Pinpoint the cell where the given text exists, returning its [X, Y] midpoint coordinate. 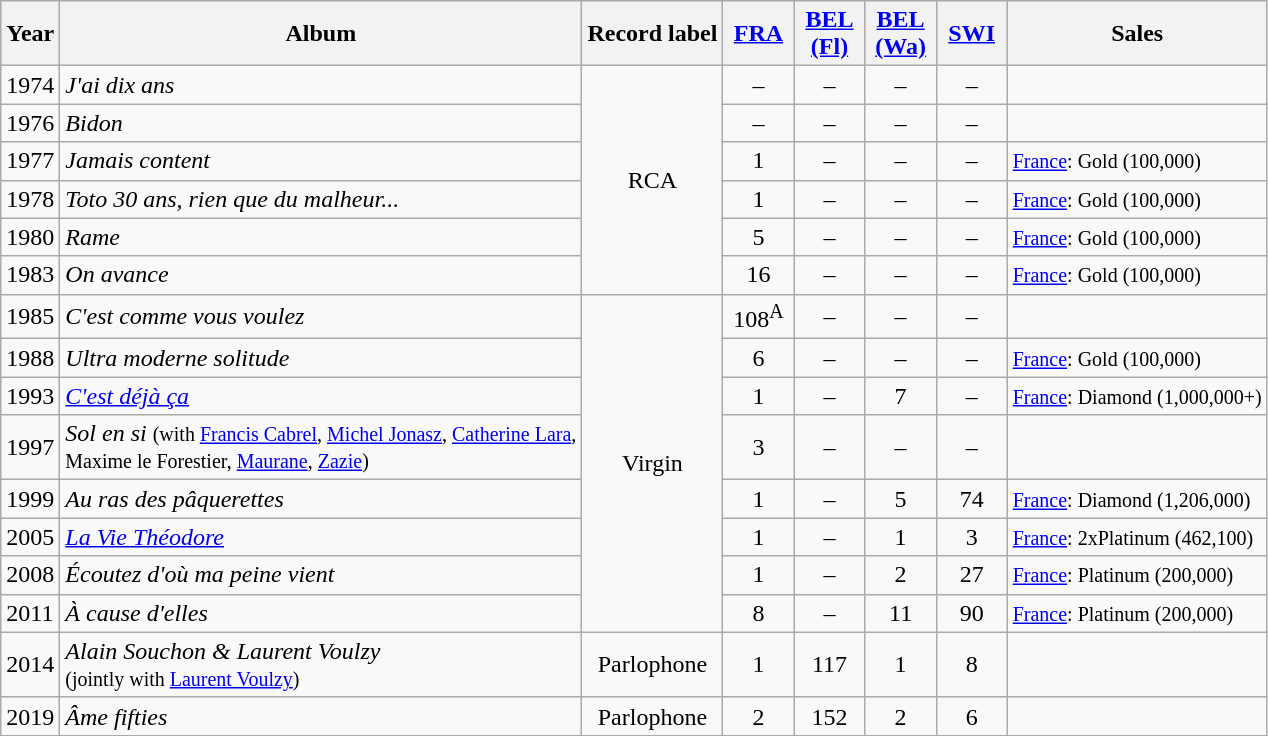
1983 [30, 275]
Âme fifties [321, 716]
France: Diamond (1,000,000+) [1137, 396]
16 [758, 275]
Rame [321, 237]
Ultra moderne solitude [321, 358]
7 [900, 396]
SWI [972, 34]
2005 [30, 537]
1980 [30, 237]
Year [30, 34]
BEL(Fl) [830, 34]
90 [972, 613]
152 [830, 716]
Bidon [321, 123]
1997 [30, 448]
Au ras des pâquerettes [321, 499]
Virgin [652, 463]
Alain Souchon & Laurent Voulzy (jointly with Laurent Voulzy) [321, 664]
Écoutez d'où ma peine vient [321, 575]
1985 [30, 316]
2008 [30, 575]
Jamais content [321, 161]
1988 [30, 358]
C'est comme vous voulez [321, 316]
C'est déjà ça [321, 396]
74 [972, 499]
11 [900, 613]
On avance [321, 275]
Sol en si (with Francis Cabrel, Michel Jonasz, Catherine Lara, Maxime le Forestier, Maurane, Zazie) [321, 448]
2011 [30, 613]
France: Diamond (1,206,000) [1137, 499]
2014 [30, 664]
FRA [758, 34]
France: 2xPlatinum (462,100) [1137, 537]
1977 [30, 161]
À cause d'elles [321, 613]
1993 [30, 396]
Toto 30 ans, rien que du malheur... [321, 199]
Album [321, 34]
Sales [1137, 34]
1999 [30, 499]
2019 [30, 716]
1976 [30, 123]
J'ai dix ans [321, 85]
Record label [652, 34]
1978 [30, 199]
108A [758, 316]
RCA [652, 180]
27 [972, 575]
117 [830, 664]
1974 [30, 85]
BEL(Wa) [900, 34]
La Vie Théodore [321, 537]
